From the cell containing the given text, extract its center point as [X, Y] coordinate. 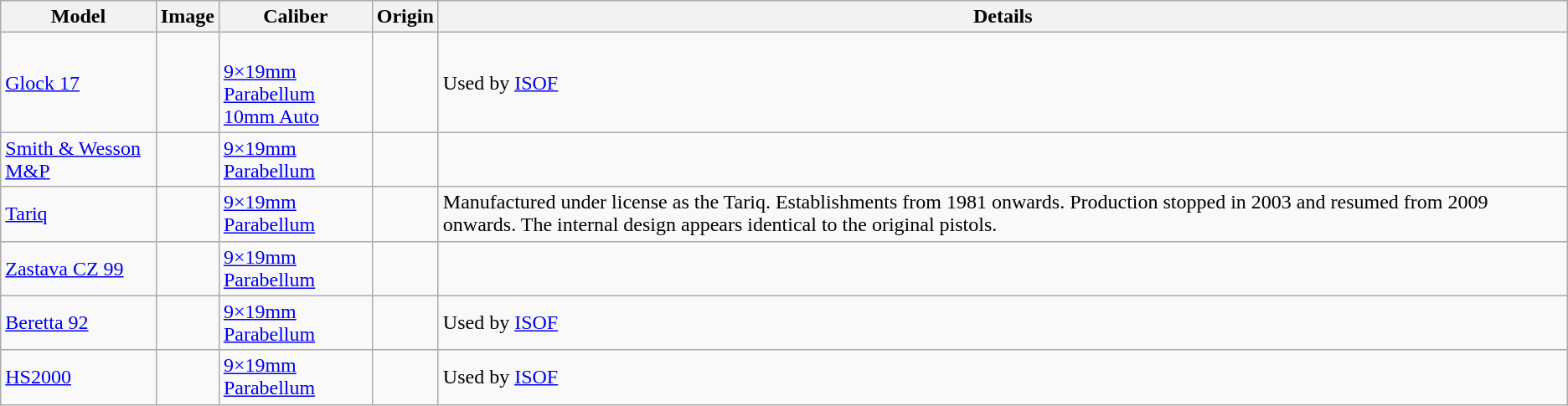
Smith & Wesson M&P [79, 159]
Origin [405, 17]
Zastava CZ 99 [79, 268]
9×19mm Parabellum10mm Auto [295, 82]
Caliber [295, 17]
HS2000 [79, 377]
Details [1003, 17]
Glock 17 [79, 82]
Tariq [79, 214]
Beretta 92 [79, 323]
Model [79, 17]
Image [188, 17]
